Return (X, Y) of the center of cell containing provided text 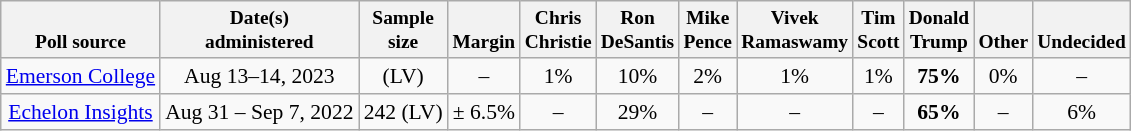
Other (1004, 30)
242 (LV) (404, 112)
Echelon Insights (80, 112)
DonaldTrump (939, 30)
± 6.5% (484, 112)
65% (939, 112)
Poll source (80, 30)
Samplesize (404, 30)
MikePence (708, 30)
VivekRamaswamy (795, 30)
0% (1004, 76)
75% (939, 76)
Undecided (1082, 30)
ChrisChristie (558, 30)
2% (708, 76)
Aug 13–14, 2023 (259, 76)
6% (1082, 112)
RonDeSantis (638, 30)
Aug 31 – Sep 7, 2022 (259, 112)
Margin (484, 30)
Date(s)administered (259, 30)
TimScott (878, 30)
10% (638, 76)
Emerson College (80, 76)
29% (638, 112)
(LV) (404, 76)
